For the text-containing cell, return its midpoint in (x, y) coordinate format. 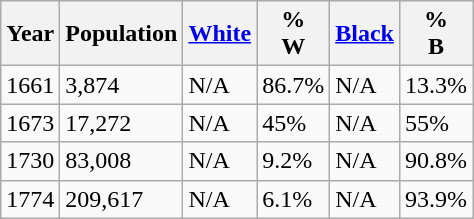
Population (122, 34)
17,272 (122, 123)
55% (436, 123)
209,617 (122, 199)
86.7% (294, 85)
White (220, 34)
6.1% (294, 199)
90.8% (436, 161)
83,008 (122, 161)
1661 (30, 85)
93.9% (436, 199)
Black (365, 34)
1774 (30, 199)
1673 (30, 123)
%B (436, 34)
13.3% (436, 85)
9.2% (294, 161)
%W (294, 34)
Year (30, 34)
1730 (30, 161)
3,874 (122, 85)
45% (294, 123)
